Search for the cell housing the specified text and yield its (X, Y) center coordinate. 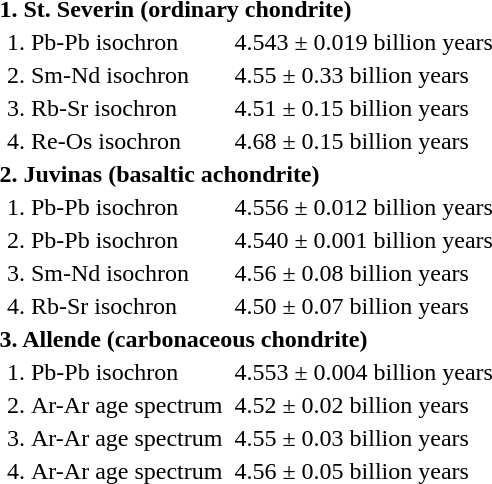
Re-Os isochron (130, 141)
